Identify which cell holds the provided text, then report its [x, y] central coordinate. 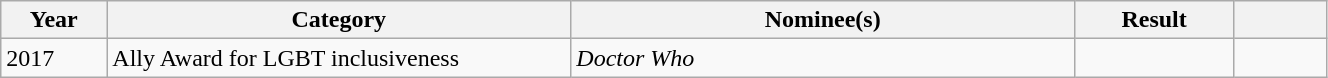
Nominee(s) [823, 20]
Result [1154, 20]
Category [339, 20]
Doctor Who [823, 58]
2017 [54, 58]
Ally Award for LGBT inclusiveness [339, 58]
Year [54, 20]
